Determine the (X, Y) coordinate at the center of the cell enclosing the given text.  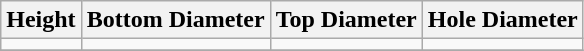
Bottom Diameter (176, 20)
Hole Diameter (502, 20)
Height (41, 20)
Top Diameter (346, 20)
